Capture the cell that displays the provided text and extract its [X, Y] central coordinate. 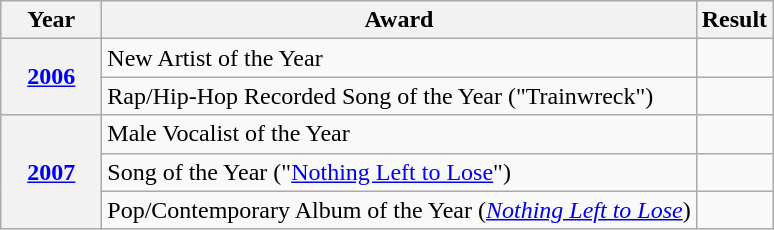
Male Vocalist of the Year [399, 134]
Award [399, 20]
Result [734, 20]
Year [52, 20]
Pop/Contemporary Album of the Year (Nothing Left to Lose) [399, 210]
New Artist of the Year [399, 58]
2007 [52, 172]
Song of the Year ("Nothing Left to Lose") [399, 172]
Rap/Hip-Hop Recorded Song of the Year ("Trainwreck") [399, 96]
2006 [52, 77]
